Output the (x, y) coordinate of the center of the cell containing the given text.  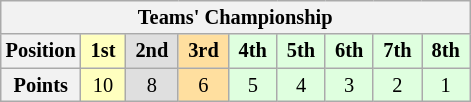
10 (104, 85)
1 (446, 85)
6 (203, 85)
4 (301, 85)
3 (349, 85)
2 (397, 85)
7th (397, 51)
1st (104, 51)
6th (349, 51)
Teams' Championship (236, 17)
8th (446, 51)
4th (253, 51)
5 (253, 85)
5th (301, 51)
2nd (152, 51)
Points (41, 85)
8 (152, 85)
3rd (203, 51)
Position (41, 51)
